From the cell containing the given text, extract its center point as (X, Y) coordinate. 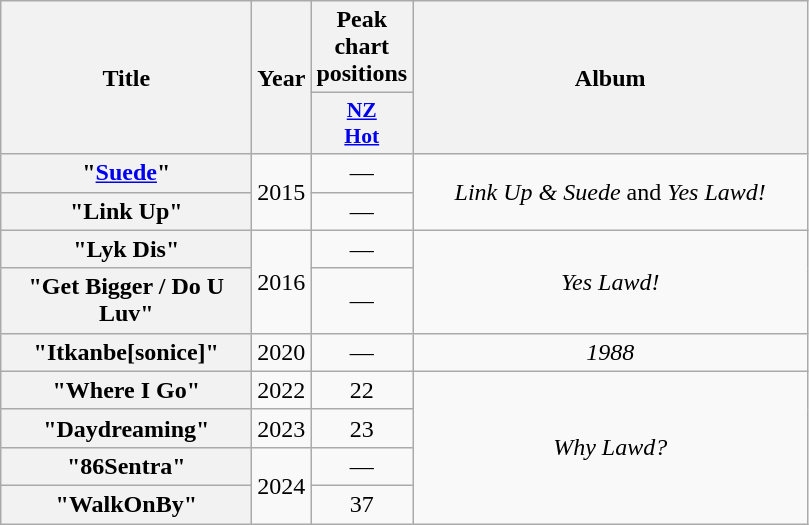
"Lyk Dis" (126, 249)
1988 (610, 352)
Link Up & Suede and Yes Lawd! (610, 192)
2016 (282, 282)
"Where I Go" (126, 390)
Why Lawd? (610, 447)
"WalkOnBy" (126, 504)
Title (126, 78)
"Get Bigger / Do U Luv" (126, 300)
2022 (282, 390)
2023 (282, 428)
"Suede" (126, 173)
Album (610, 78)
23 (362, 428)
"Daydreaming" (126, 428)
37 (362, 504)
Year (282, 78)
Yes Lawd! (610, 282)
2015 (282, 192)
Peak chart positions (362, 47)
"Itkanbe[sonice]" (126, 352)
2024 (282, 485)
22 (362, 390)
"Link Up" (126, 211)
NZHot (362, 124)
"86Sentra" (126, 466)
2020 (282, 352)
